Scan for the cell matching the given text and deliver its [x, y] coordinate at center. 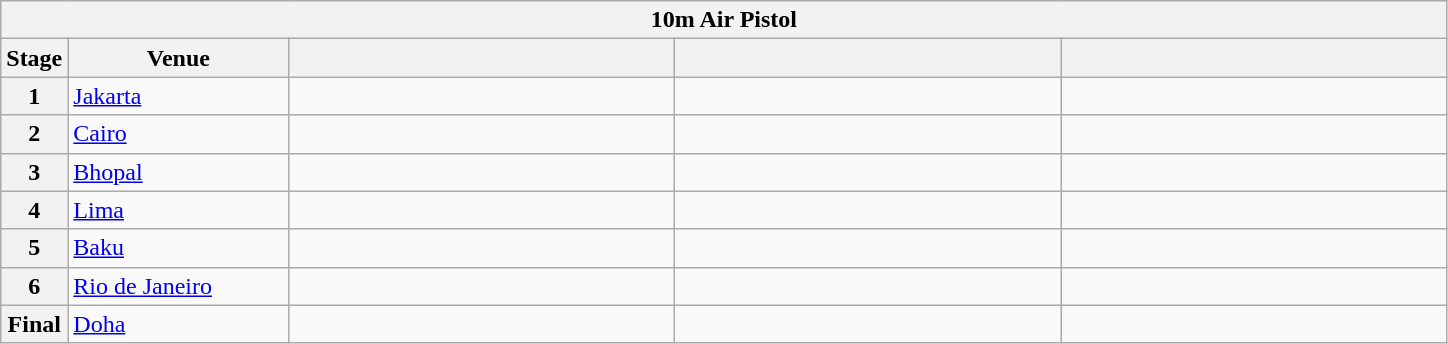
3 [34, 172]
Cairo [178, 134]
1 [34, 96]
6 [34, 286]
Lima [178, 210]
Final [34, 324]
4 [34, 210]
Rio de Janeiro [178, 286]
Bhopal [178, 172]
5 [34, 248]
Stage [34, 58]
Doha [178, 324]
Jakarta [178, 96]
Baku [178, 248]
10m Air Pistol [724, 20]
2 [34, 134]
Venue [178, 58]
